Identify which cell holds the provided text, then report its [X, Y] central coordinate. 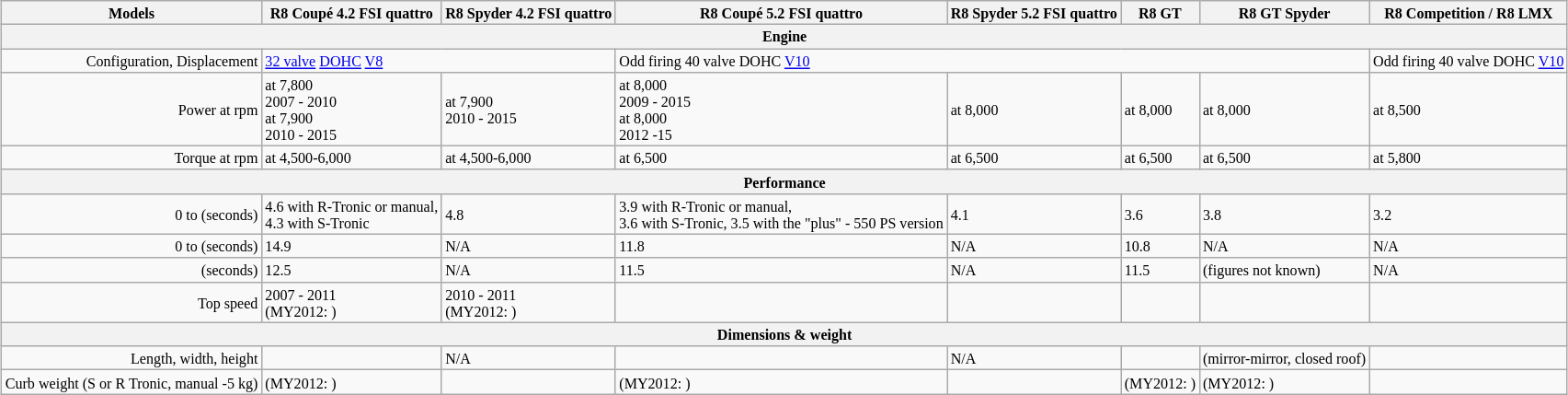
3.8 [1284, 214]
R8 Spyder 5.2 FSI quattro [1034, 13]
2007 - 2011(MY2012: ) [351, 302]
14.9 [351, 246]
Curb weight (S or R Tronic, manual -5 kg) [132, 382]
at 7,8002007 - 2010 at 7,9002010 - 2015 [351, 110]
(seconds) [132, 270]
at 7,9002010 - 2015 [528, 110]
R8 GT [1161, 13]
at 8,0002009 - 2015 at 8,0002012 -15 [781, 110]
R8 Spyder 4.2 FSI quattro [528, 13]
R8 Competition / R8 LMX [1468, 13]
Configuration, Displacement [132, 61]
3.9 with R-Tronic or manual,3.6 with S-Tronic, 3.5 with the "plus" - 550 PS version [781, 214]
10.8 [1161, 246]
11.8 [781, 246]
Length, width, height [132, 358]
Performance [785, 181]
R8 Coupé 4.2 FSI quattro [351, 13]
(mirror-mirror, closed roof) [1284, 358]
(figures not known) [1284, 270]
Engine [785, 37]
3.2 [1468, 214]
32 valve DOHC V8 [438, 61]
4.6 with R-Tronic or manual,4.3 with S-Tronic [351, 214]
12.5 [351, 270]
4.8 [528, 214]
R8 Coupé 5.2 FSI quattro [781, 13]
R8 GT Spyder [1284, 13]
Dimensions & weight [785, 334]
at 5,800 [1468, 157]
Power at rpm [132, 110]
3.6 [1161, 214]
at 8,500 [1468, 110]
Torque at rpm [132, 157]
4.1 [1034, 214]
2010 - 2011(MY2012: ) [528, 302]
Models [132, 13]
Top speed [132, 302]
